Locate the cell with the specified text and output its (X, Y) center coordinate. 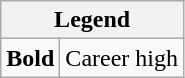
Bold (30, 58)
Career high (122, 58)
Legend (92, 20)
